From the cell containing the given text, extract its center point as (X, Y) coordinate. 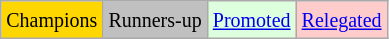
Promoted (252, 20)
Runners-up (155, 20)
Champions (52, 20)
Relegated (342, 20)
